From the cell containing the given text, extract its center point as [X, Y] coordinate. 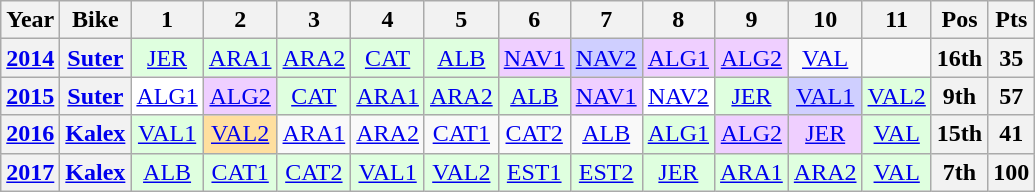
EST2 [606, 172]
11 [896, 20]
Year [30, 20]
Pts [1012, 20]
2016 [30, 134]
7th [959, 172]
4 [388, 20]
6 [534, 20]
7 [606, 20]
15th [959, 134]
Pos [959, 20]
100 [1012, 172]
3 [314, 20]
35 [1012, 58]
2 [240, 20]
16th [959, 58]
EST1 [534, 172]
9th [959, 96]
10 [825, 20]
41 [1012, 134]
2014 [30, 58]
Bike [96, 20]
57 [1012, 96]
1 [167, 20]
2015 [30, 96]
2017 [30, 172]
8 [678, 20]
5 [461, 20]
9 [752, 20]
